Return (x, y) of the center of cell containing provided text 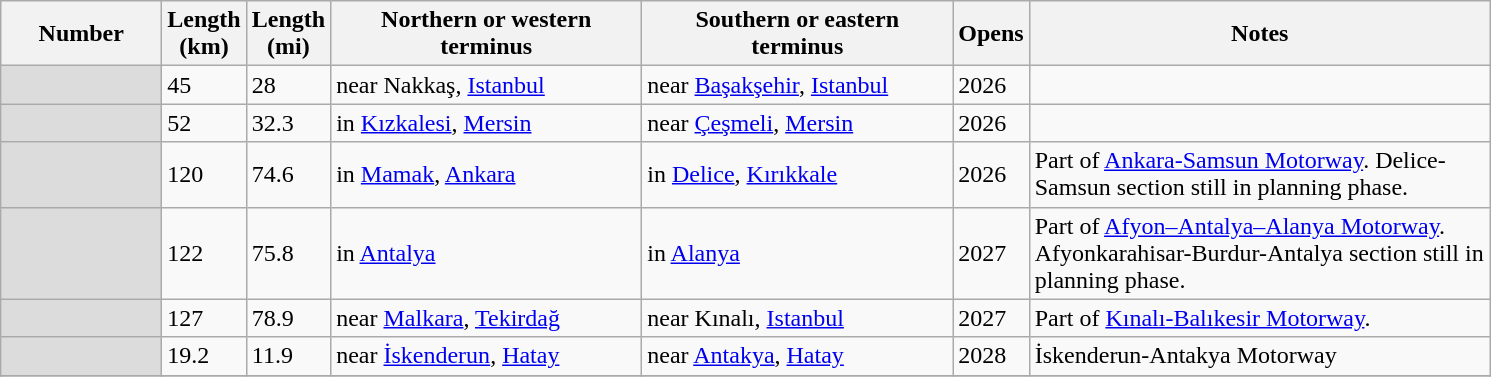
Notes (1260, 34)
Southern or eastern terminus (798, 34)
near İskenderun, Hatay (486, 356)
İskenderun-Antakya Motorway (1260, 356)
74.6 (288, 174)
in Mamak, Ankara (486, 174)
78.9 (288, 318)
Part of Kınalı-Balıkesir Motorway. (1260, 318)
near Başakşehir, Istanbul (798, 85)
in Delice, Kırıkkale (798, 174)
45 (204, 85)
28 (288, 85)
Northern or western terminus (486, 34)
127 (204, 318)
in Antalya (486, 253)
19.2 (204, 356)
Part of Ankara-Samsun Motorway. Delice-Samsun section still in planning phase. (1260, 174)
2028 (991, 356)
Length (mi) (288, 34)
Opens (991, 34)
near Malkara, Tekirdağ (486, 318)
near Nakkaş, Istanbul (486, 85)
Part of Afyon–Antalya–Alanya Motorway. Afyonkarahisar-Burdur-Antalya section still in planning phase. (1260, 253)
in Kızkalesi, Mersin (486, 123)
Length (km) (204, 34)
120 (204, 174)
near Çeşmeli, Mersin (798, 123)
75.8 (288, 253)
in Alanya (798, 253)
52 (204, 123)
32.3 (288, 123)
Number (82, 34)
near Kınalı, Istanbul (798, 318)
122 (204, 253)
11.9 (288, 356)
near Antakya, Hatay (798, 356)
